Provide the [x, y] coordinate of the cell's center where the given text is located.  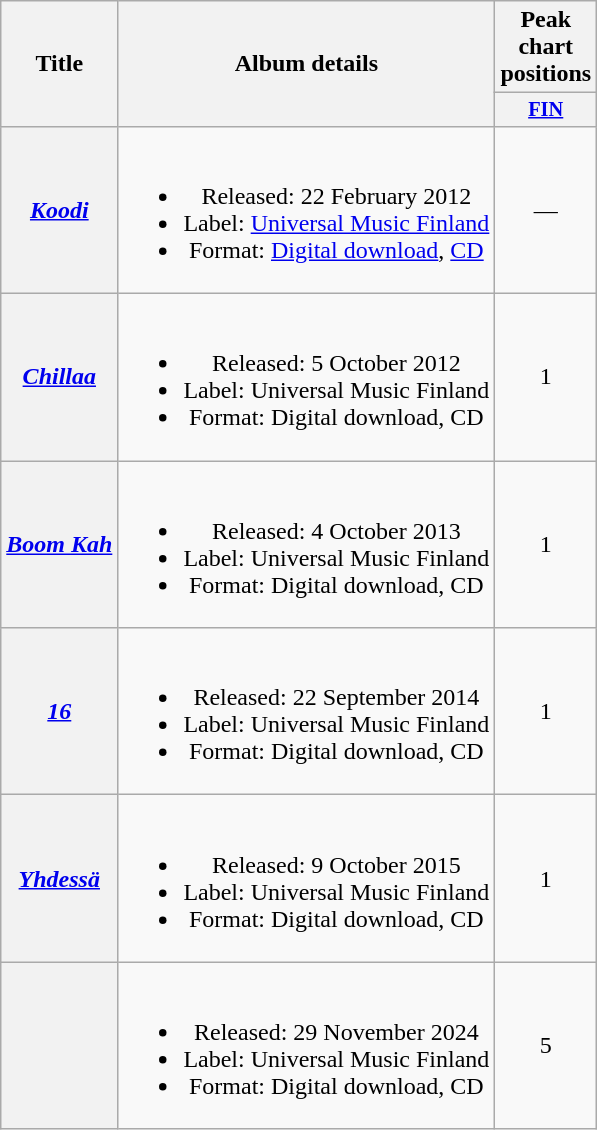
FIN [546, 110]
5 [546, 1046]
Boom Kah [60, 544]
Yhdessä [60, 878]
Released: 4 October 2013Label: Universal Music FinlandFormat: Digital download, CD [306, 544]
— [546, 210]
Chillaa [60, 378]
Peak chart positions [546, 47]
Released: 9 October 2015Label: Universal Music FinlandFormat: Digital download, CD [306, 878]
Released: 22 February 2012Label: Universal Music FinlandFormat: Digital download, CD [306, 210]
Released: 22 September 2014Label: Universal Music FinlandFormat: Digital download, CD [306, 712]
Koodi [60, 210]
Album details [306, 64]
Title [60, 64]
Released: 29 November 2024Label: Universal Music FinlandFormat: Digital download, CD [306, 1046]
Released: 5 October 2012Label: Universal Music FinlandFormat: Digital download, CD [306, 378]
16 [60, 712]
